Find where the given text appears and provide that cell's center as [X, Y] coordinate. 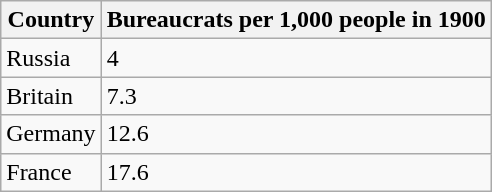
4 [296, 58]
Russia [51, 58]
Britain [51, 96]
7.3 [296, 96]
12.6 [296, 134]
Country [51, 20]
Bureaucrats per 1,000 people in 1900 [296, 20]
Germany [51, 134]
17.6 [296, 172]
France [51, 172]
